Extract the (x, y) coordinate from the center of the cell holding the provided text.  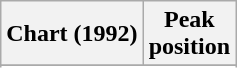
Chart (1992) (72, 34)
Peakposition (189, 34)
